Find where the given text appears and provide that cell's center as [x, y] coordinate. 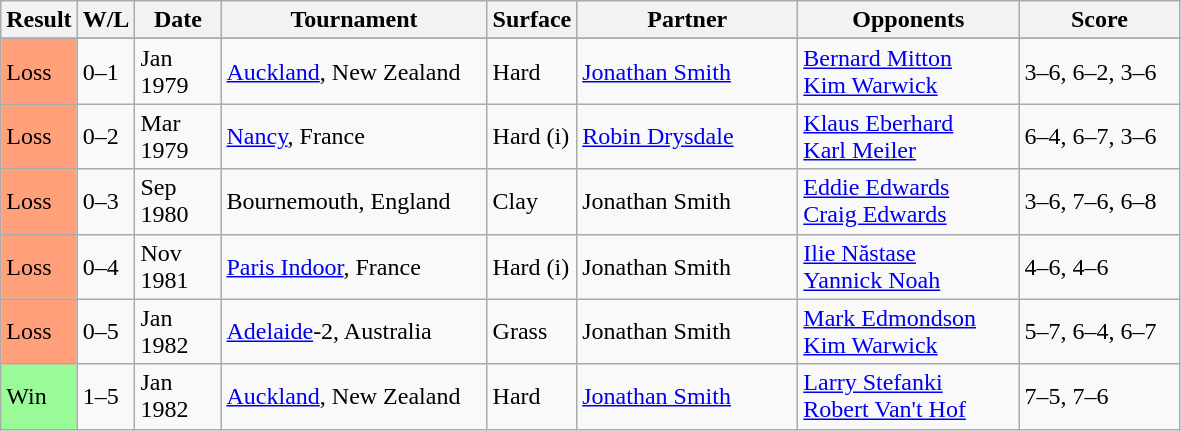
0–3 [106, 202]
Adelaide-2, Australia [354, 332]
Result [39, 20]
Ilie Năstase Yannick Noah [908, 266]
3–6, 7–6, 6–8 [1100, 202]
7–5, 7–6 [1100, 396]
Bernard Mitton Kim Warwick [908, 72]
Nancy, France [354, 136]
Win [39, 396]
0–5 [106, 332]
Date [178, 20]
Klaus Eberhard Karl Meiler [908, 136]
1–5 [106, 396]
Robin Drysdale [688, 136]
4–6, 4–6 [1100, 266]
Sep 1980 [178, 202]
6–4, 6–7, 3–6 [1100, 136]
W/L [106, 20]
Partner [688, 20]
Paris Indoor, France [354, 266]
Larry Stefanki Robert Van't Hof [908, 396]
Eddie Edwards Craig Edwards [908, 202]
0–2 [106, 136]
Tournament [354, 20]
Clay [532, 202]
Bournemouth, England [354, 202]
Mar 1979 [178, 136]
Surface [532, 20]
Nov 1981 [178, 266]
Opponents [908, 20]
Score [1100, 20]
Jan 1979 [178, 72]
0–4 [106, 266]
Grass [532, 332]
5–7, 6–4, 6–7 [1100, 332]
Mark Edmondson Kim Warwick [908, 332]
0–1 [106, 72]
3–6, 6–2, 3–6 [1100, 72]
